Output the (X, Y) coordinate of the center of the cell containing the given text.  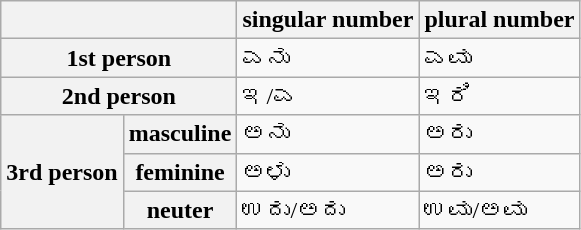
ಉವು/ಅವು (500, 210)
2nd person (119, 96)
neuter (180, 210)
ಉದು/ಅದು (328, 210)
singular number (328, 20)
ಎನು (328, 58)
ಇ/ಎ (328, 96)
ಇರಿ (500, 96)
feminine (180, 172)
masculine (180, 134)
3rd person (62, 172)
1st person (119, 58)
ಅಳು (328, 172)
ಅನು (328, 134)
ಎವು (500, 58)
plural number (500, 20)
